Return (X, Y) of the center of cell containing provided text 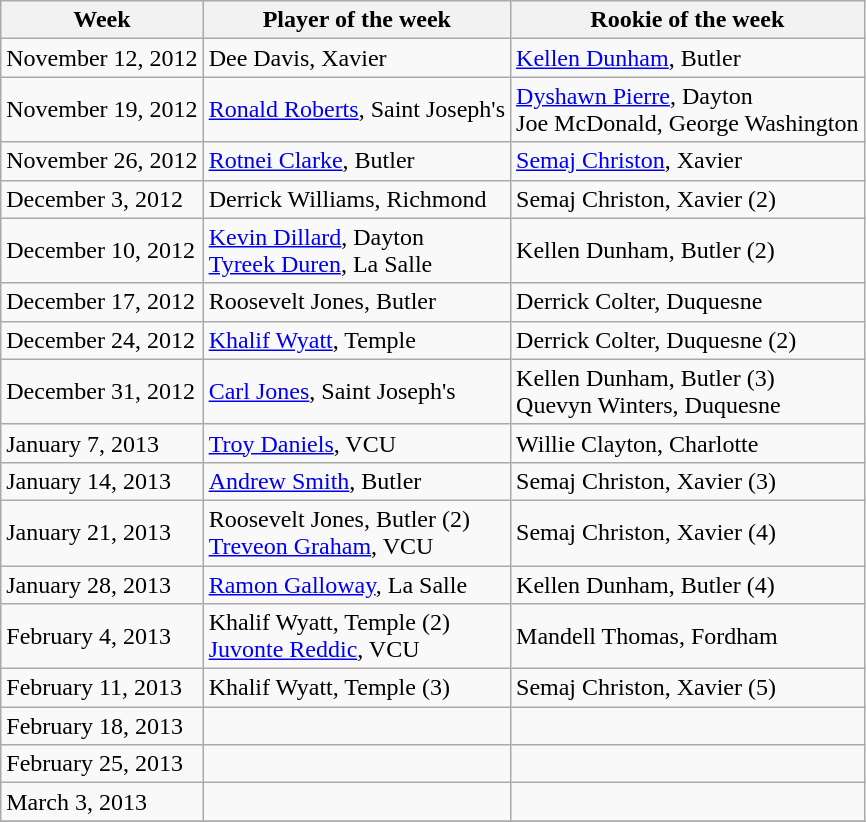
November 12, 2012 (102, 58)
December 31, 2012 (102, 392)
Rotnei Clarke, Butler (356, 161)
January 28, 2013 (102, 585)
Semaj Christon, Xavier (4) (688, 532)
Mandell Thomas, Fordham (688, 636)
December 17, 2012 (102, 302)
Kellen Dunham, Butler (2) (688, 250)
Semaj Christon, Xavier (5) (688, 688)
Carl Jones, Saint Joseph's (356, 392)
Semaj Christon, Xavier (688, 161)
Roosevelt Jones, Butler (356, 302)
February 4, 2013 (102, 636)
February 18, 2013 (102, 726)
Ramon Galloway, La Salle (356, 585)
Troy Daniels, VCU (356, 443)
Roosevelt Jones, Butler (2) Treveon Graham, VCU (356, 532)
Willie Clayton, Charlotte (688, 443)
January 7, 2013 (102, 443)
January 21, 2013 (102, 532)
February 11, 2013 (102, 688)
Semaj Christon, Xavier (2) (688, 199)
January 14, 2013 (102, 481)
Andrew Smith, Butler (356, 481)
December 3, 2012 (102, 199)
Semaj Christon, Xavier (3) (688, 481)
Kellen Dunham, Butler (3)Quevyn Winters, Duquesne (688, 392)
Kellen Dunham, Butler (4) (688, 585)
Rookie of the week (688, 20)
Derrick Colter, Duquesne (2) (688, 340)
Derrick Colter, Duquesne (688, 302)
November 19, 2012 (102, 110)
Khalif Wyatt, Temple (356, 340)
Kellen Dunham, Butler (688, 58)
February 25, 2013 (102, 764)
Dee Davis, Xavier (356, 58)
Kevin Dillard, DaytonTyreek Duren, La Salle (356, 250)
Khalif Wyatt, Temple (2)Juvonte Reddic, VCU (356, 636)
Derrick Williams, Richmond (356, 199)
Dyshawn Pierre, DaytonJoe McDonald, George Washington (688, 110)
November 26, 2012 (102, 161)
Player of the week (356, 20)
Khalif Wyatt, Temple (3) (356, 688)
December 10, 2012 (102, 250)
Ronald Roberts, Saint Joseph's (356, 110)
December 24, 2012 (102, 340)
March 3, 2013 (102, 802)
Week (102, 20)
